Detect which cell encompasses the target text, then output its (X, Y) center coordinate. 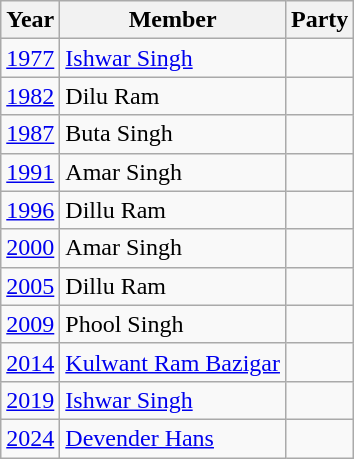
Dilu Ram (173, 96)
2005 (30, 286)
2009 (30, 324)
1982 (30, 96)
Party (319, 20)
2014 (30, 362)
Year (30, 20)
Buta Singh (173, 134)
2000 (30, 248)
Member (173, 20)
Phool Singh (173, 324)
1987 (30, 134)
1991 (30, 172)
Devender Hans (173, 438)
2024 (30, 438)
1977 (30, 58)
1996 (30, 210)
Kulwant Ram Bazigar (173, 362)
2019 (30, 400)
